Output the [X, Y] coordinate of the center of the cell containing the given text.  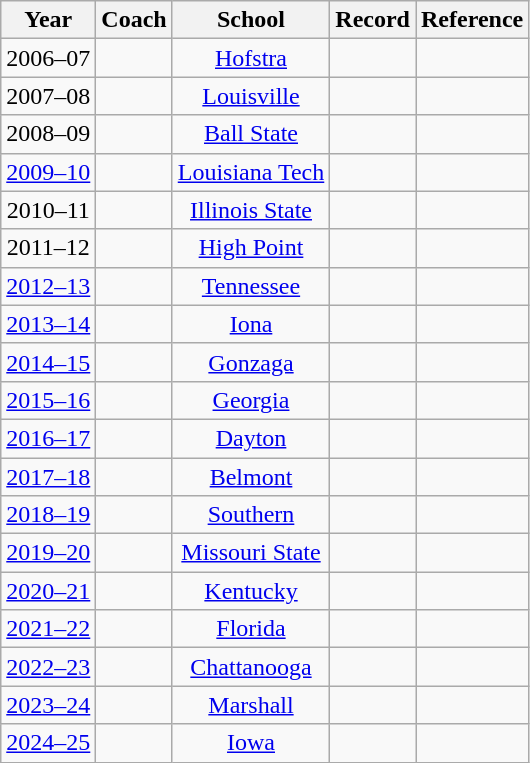
2009–10 [48, 172]
2016–17 [48, 438]
High Point [251, 248]
Kentucky [251, 591]
Tennessee [251, 286]
School [251, 20]
Iowa [251, 743]
Southern [251, 515]
2014–15 [48, 362]
2006–07 [48, 58]
2012–13 [48, 286]
2015–16 [48, 400]
Missouri State [251, 553]
2017–18 [48, 477]
Year [48, 20]
2011–12 [48, 248]
Louisiana Tech [251, 172]
Dayton [251, 438]
Hofstra [251, 58]
Louisville [251, 96]
2013–14 [48, 324]
2022–23 [48, 667]
Ball State [251, 134]
Chattanooga [251, 667]
2023–24 [48, 705]
2019–20 [48, 553]
Belmont [251, 477]
Reference [472, 20]
2010–11 [48, 210]
2020–21 [48, 591]
2018–19 [48, 515]
2024–25 [48, 743]
Illinois State [251, 210]
Iona [251, 324]
Gonzaga [251, 362]
Coach [134, 20]
2021–22 [48, 629]
Marshall [251, 705]
Georgia [251, 400]
2007–08 [48, 96]
Record [373, 20]
2008–09 [48, 134]
Florida [251, 629]
